Return [x, y] of the center of cell containing provided text 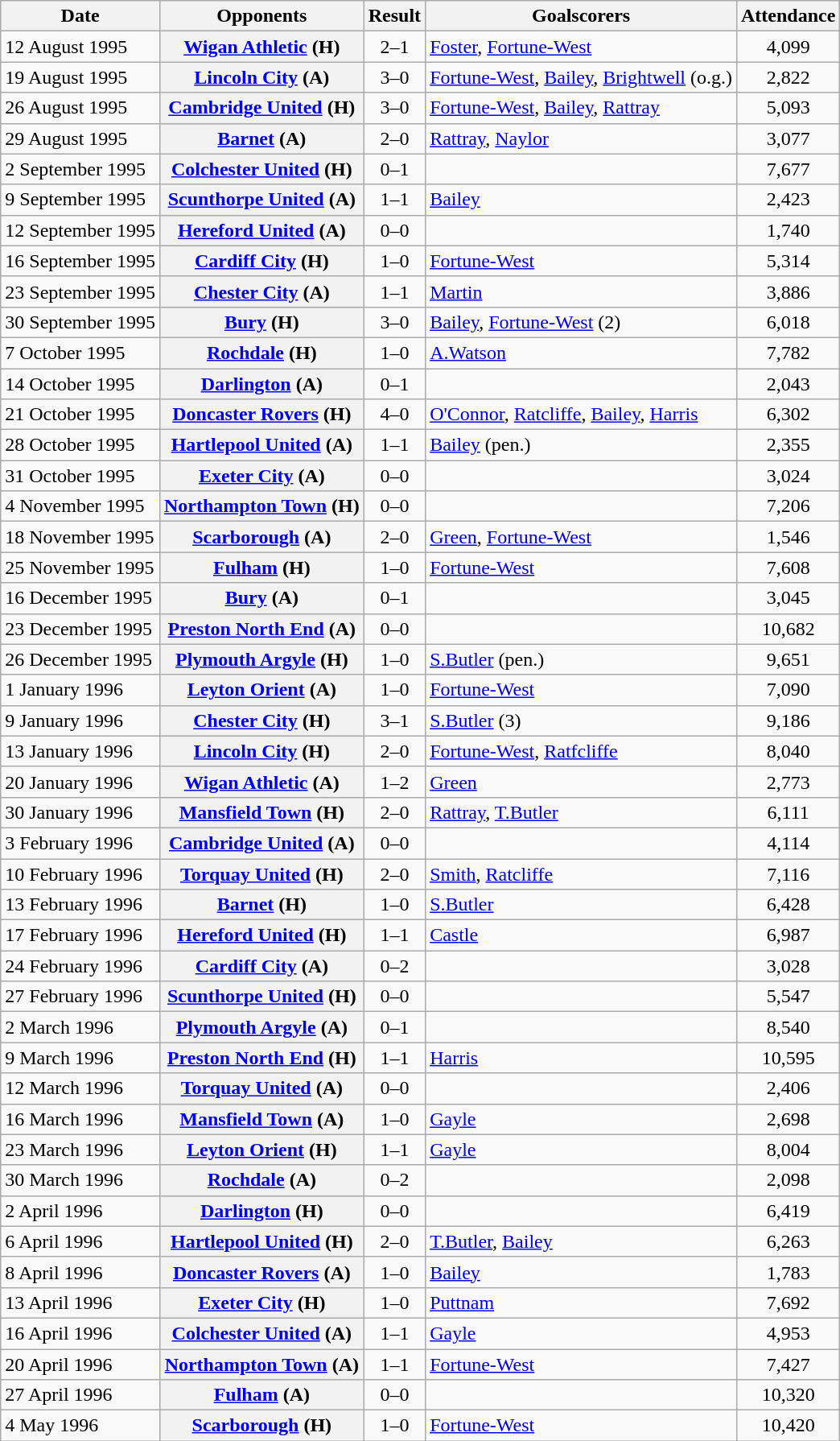
7,677 [788, 169]
Plymouth Argyle (H) [261, 659]
3,045 [788, 598]
2,423 [788, 200]
7,116 [788, 873]
Fulham (A) [261, 1395]
Scunthorpe United (A) [261, 200]
Green, Fortune-West [581, 537]
S.Butler (pen.) [581, 659]
9 March 1996 [80, 1058]
2,043 [788, 384]
Bailey (pen.) [581, 445]
7,206 [788, 506]
Castle [581, 935]
Harris [581, 1058]
27 April 1996 [80, 1395]
4 November 1995 [80, 506]
9 September 1995 [80, 200]
Northampton Town (A) [261, 1365]
Wigan Athletic (A) [261, 782]
30 January 1996 [80, 812]
20 April 1996 [80, 1365]
6,987 [788, 935]
Bury (A) [261, 598]
Bury (H) [261, 322]
29 August 1995 [80, 138]
2,406 [788, 1088]
7,427 [788, 1365]
Scarborough (A) [261, 537]
6,428 [788, 905]
Wigan Athletic (H) [261, 47]
12 March 1996 [80, 1088]
Attendance [788, 16]
Chester City (A) [261, 291]
Fortune-West, Ratfcliffe [581, 751]
S.Butler [581, 905]
31 October 1995 [80, 476]
Cardiff City (H) [261, 261]
Darlington (A) [261, 384]
Opponents [261, 16]
Chester City (H) [261, 720]
10,595 [788, 1058]
Goalscorers [581, 16]
7,608 [788, 568]
6,111 [788, 812]
Rattray, Naylor [581, 138]
Rattray, T.Butler [581, 812]
9,186 [788, 720]
23 September 1995 [80, 291]
2,698 [788, 1119]
7,090 [788, 690]
25 November 1995 [80, 568]
30 March 1996 [80, 1180]
Colchester United (H) [261, 169]
10,420 [788, 1426]
Exeter City (A) [261, 476]
12 August 1995 [80, 47]
20 January 1996 [80, 782]
Preston North End (H) [261, 1058]
2 April 1996 [80, 1211]
1,740 [788, 230]
7,782 [788, 353]
6,018 [788, 322]
Lincoln City (A) [261, 77]
1 January 1996 [80, 690]
4–0 [394, 415]
3 February 1996 [80, 843]
Cardiff City (A) [261, 966]
Lincoln City (H) [261, 751]
Date [80, 16]
Bailey, Fortune-West (2) [581, 322]
13 February 1996 [80, 905]
3,077 [788, 138]
16 March 1996 [80, 1119]
17 February 1996 [80, 935]
6,302 [788, 415]
Barnet (H) [261, 905]
Hartlepool United (A) [261, 445]
7,692 [788, 1303]
13 January 1996 [80, 751]
4 May 1996 [80, 1426]
Preston North End (A) [261, 629]
2,822 [788, 77]
Cambridge United (H) [261, 108]
10,682 [788, 629]
26 December 1995 [80, 659]
5,314 [788, 261]
Rochdale (A) [261, 1180]
5,547 [788, 997]
30 September 1995 [80, 322]
4,099 [788, 47]
Foster, Fortune-West [581, 47]
5,093 [788, 108]
8 April 1996 [80, 1272]
Barnet (A) [261, 138]
Plymouth Argyle (A) [261, 1027]
1–2 [394, 782]
Leyton Orient (H) [261, 1150]
Hereford United (H) [261, 935]
28 October 1995 [80, 445]
16 December 1995 [80, 598]
6,263 [788, 1241]
10 February 1996 [80, 873]
Scunthorpe United (H) [261, 997]
Martin [581, 291]
23 December 1995 [80, 629]
Fortune-West, Bailey, Rattray [581, 108]
1,783 [788, 1272]
3,028 [788, 966]
Leyton Orient (A) [261, 690]
Green [581, 782]
Fortune-West, Bailey, Brightwell (o.g.) [581, 77]
9 January 1996 [80, 720]
2,098 [788, 1180]
6 April 1996 [80, 1241]
6,419 [788, 1211]
21 October 1995 [80, 415]
Doncaster Rovers (A) [261, 1272]
Puttnam [581, 1303]
2,773 [788, 782]
2–1 [394, 47]
7 October 1995 [80, 353]
Colchester United (A) [261, 1333]
3,886 [788, 291]
O'Connor, Ratcliffe, Bailey, Harris [581, 415]
16 April 1996 [80, 1333]
Scarborough (H) [261, 1426]
8,040 [788, 751]
4,114 [788, 843]
1,546 [788, 537]
Doncaster Rovers (H) [261, 415]
23 March 1996 [80, 1150]
4,953 [788, 1333]
S.Butler (3) [581, 720]
24 February 1996 [80, 966]
2,355 [788, 445]
16 September 1995 [80, 261]
3,024 [788, 476]
27 February 1996 [80, 997]
Torquay United (H) [261, 873]
2 September 1995 [80, 169]
2 March 1996 [80, 1027]
18 November 1995 [80, 537]
12 September 1995 [80, 230]
3–1 [394, 720]
13 April 1996 [80, 1303]
8,004 [788, 1150]
Fulham (H) [261, 568]
Hartlepool United (H) [261, 1241]
Result [394, 16]
Rochdale (H) [261, 353]
9,651 [788, 659]
Mansfield Town (A) [261, 1119]
Northampton Town (H) [261, 506]
19 August 1995 [80, 77]
14 October 1995 [80, 384]
Cambridge United (A) [261, 843]
T.Butler, Bailey [581, 1241]
8,540 [788, 1027]
26 August 1995 [80, 108]
Exeter City (H) [261, 1303]
Smith, Ratcliffe [581, 873]
A.Watson [581, 353]
Hereford United (A) [261, 230]
10,320 [788, 1395]
Darlington (H) [261, 1211]
Mansfield Town (H) [261, 812]
Torquay United (A) [261, 1088]
